Scan for the cell matching the given text and deliver its [X, Y] coordinate at center. 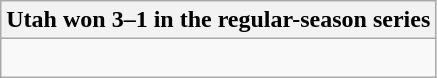
Utah won 3–1 in the regular-season series [218, 20]
